Locate the cell with the specified text and output its [X, Y] center coordinate. 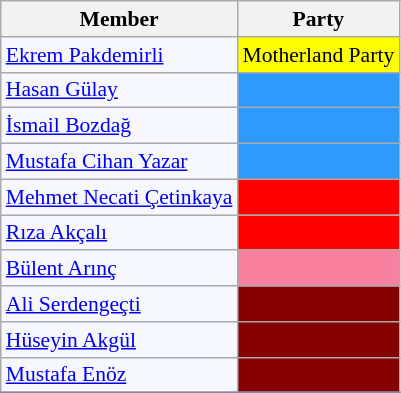
Mustafa Enöz [120, 375]
Mustafa Cihan Yazar [120, 162]
Rıza Akçalı [120, 233]
Hüseyin Akgül [120, 340]
Hasan Gülay [120, 90]
İsmail Bozdağ [120, 126]
Party [318, 19]
Bülent Arınç [120, 269]
Ekrem Pakdemirli [120, 55]
Ali Serdengeçti [120, 304]
Member [120, 19]
Mehmet Necati Çetinkaya [120, 197]
Motherland Party [318, 55]
